Pinpoint the cell where the given text exists, returning its [x, y] midpoint coordinate. 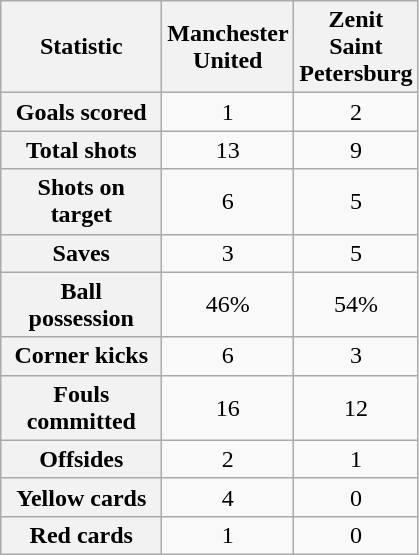
4 [228, 497]
9 [356, 150]
Statistic [82, 47]
54% [356, 304]
Yellow cards [82, 497]
Saves [82, 253]
Total shots [82, 150]
Fouls committed [82, 408]
16 [228, 408]
Ball possession [82, 304]
Offsides [82, 459]
13 [228, 150]
Manchester United [228, 47]
12 [356, 408]
Zenit Saint Petersburg [356, 47]
Goals scored [82, 112]
Red cards [82, 535]
Shots on target [82, 202]
46% [228, 304]
Corner kicks [82, 356]
